Search for the cell housing the specified text and yield its (X, Y) center coordinate. 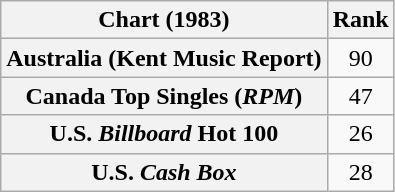
26 (360, 134)
U.S. Cash Box (164, 172)
Rank (360, 20)
Australia (Kent Music Report) (164, 58)
U.S. Billboard Hot 100 (164, 134)
47 (360, 96)
Chart (1983) (164, 20)
90 (360, 58)
Canada Top Singles (RPM) (164, 96)
28 (360, 172)
